Determine the [x, y] coordinate at the center of the cell enclosing the given text.  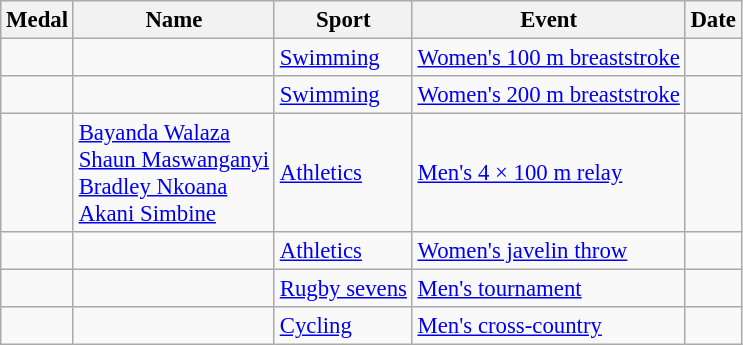
Medal [38, 20]
Women's javelin throw [548, 251]
Event [548, 20]
Men's tournament [548, 289]
Bayanda WalazaShaun MaswanganyiBradley NkoanaAkani Simbine [174, 174]
Sport [343, 20]
Date [713, 20]
Women's 100 m breaststroke [548, 58]
Name [174, 20]
Rugby sevens [343, 289]
Men's 4 × 100 m relay [548, 174]
Women's 200 m breaststroke [548, 95]
